Return [X, Y] of the center of cell containing provided text 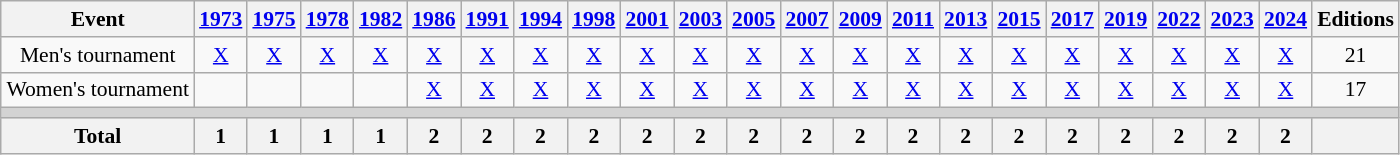
1973 [220, 19]
2009 [860, 19]
Women's tournament [98, 90]
1998 [594, 19]
Total [98, 136]
Editions [1356, 19]
1975 [274, 19]
2015 [1018, 19]
2024 [1286, 19]
2013 [966, 19]
2017 [1072, 19]
1982 [380, 19]
2023 [1232, 19]
2019 [1126, 19]
Men's tournament [98, 55]
1986 [434, 19]
2003 [700, 19]
2022 [1178, 19]
2001 [646, 19]
1994 [540, 19]
21 [1356, 55]
1978 [328, 19]
1991 [488, 19]
Event [98, 19]
2011 [913, 19]
2007 [806, 19]
17 [1356, 90]
2005 [754, 19]
